From the cell containing the given text, extract its center point as (X, Y) coordinate. 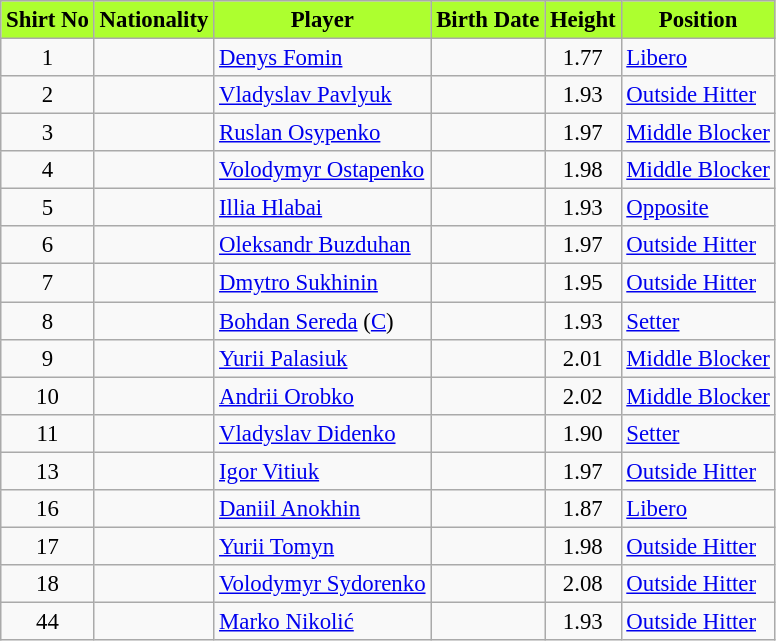
Denys Fomin (322, 58)
2.01 (583, 358)
2.02 (583, 396)
1.95 (583, 283)
Position (698, 20)
Nationality (154, 20)
Oleksandr Buzduhan (322, 245)
1.90 (583, 433)
10 (48, 396)
17 (48, 546)
Volodymyr Sydorenko (322, 584)
Dmytro Sukhinin (322, 283)
44 (48, 621)
Player (322, 20)
Vladyslav Didenko (322, 433)
Marko Nikolić (322, 621)
1.87 (583, 509)
Vladyslav Pavlyuk (322, 95)
Daniil Anokhin (322, 509)
Birth Date (488, 20)
Igor Vitiuk (322, 471)
Andrii Orobko (322, 396)
Opposite (698, 208)
2.08 (583, 584)
3 (48, 133)
7 (48, 283)
4 (48, 170)
Ruslan Osypenko (322, 133)
1 (48, 58)
18 (48, 584)
Volodymyr Ostapenko (322, 170)
Yurii Palasiuk (322, 358)
11 (48, 433)
Bohdan Sereda (C) (322, 321)
8 (48, 321)
13 (48, 471)
2 (48, 95)
1.77 (583, 58)
Illia Hlabai (322, 208)
9 (48, 358)
Yurii Tomyn (322, 546)
5 (48, 208)
Height (583, 20)
6 (48, 245)
Shirt No (48, 20)
16 (48, 509)
